Search for the cell housing the specified text and yield its (x, y) center coordinate. 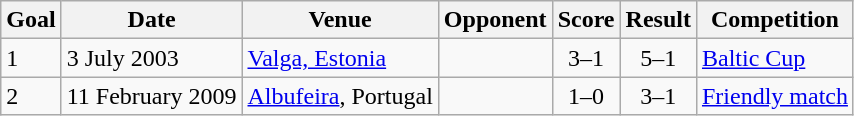
Valga, Estonia (340, 58)
Friendly match (774, 96)
2 (31, 96)
11 February 2009 (152, 96)
5–1 (658, 58)
Venue (340, 20)
Competition (774, 20)
Result (658, 20)
3 July 2003 (152, 58)
1 (31, 58)
Goal (31, 20)
Opponent (495, 20)
Score (586, 20)
Baltic Cup (774, 58)
Date (152, 20)
Albufeira, Portugal (340, 96)
1–0 (586, 96)
